Determine the [x, y] coordinate at the center of the cell enclosing the given text.  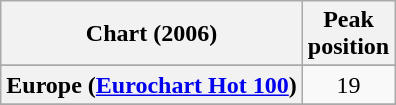
Peakposition [348, 34]
Chart (2006) [152, 34]
Europe (Eurochart Hot 100) [152, 85]
19 [348, 85]
